Output the (X, Y) coordinate of the center of the cell containing the given text.  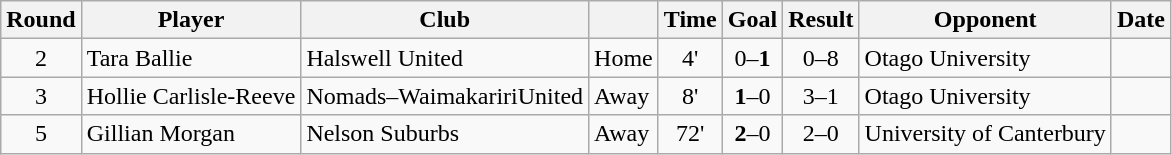
Goal (752, 20)
Result (821, 20)
Tara Ballie (191, 58)
Hollie Carlisle-Reeve (191, 96)
3–1 (821, 96)
8' (690, 96)
University of Canterbury (985, 134)
Gillian Morgan (191, 134)
Player (191, 20)
0–1 (752, 58)
Opponent (985, 20)
72' (690, 134)
5 (41, 134)
1–0 (752, 96)
Date (1140, 20)
0–8 (821, 58)
Nelson Suburbs (445, 134)
2 (41, 58)
Nomads–WaimakaririUnited (445, 96)
Club (445, 20)
3 (41, 96)
4' (690, 58)
Time (690, 20)
Halswell United (445, 58)
Round (41, 20)
Home (624, 58)
